Detect which cell encompasses the target text, then output its [x, y] center coordinate. 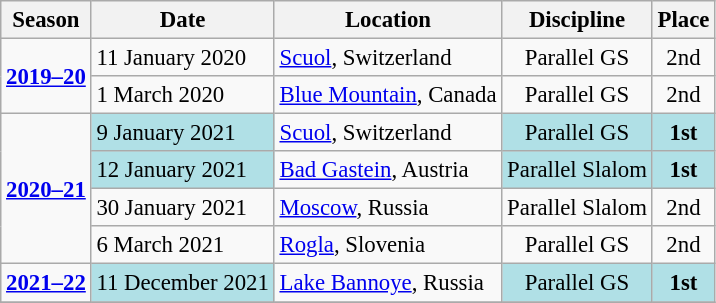
30 January 2021 [182, 208]
Season [46, 20]
11 January 2020 [182, 58]
Place [683, 20]
2020–21 [46, 189]
6 March 2021 [182, 245]
Rogla, Slovenia [388, 245]
Blue Mountain, Canada [388, 95]
2021–22 [46, 283]
2019–20 [46, 76]
1 March 2020 [182, 95]
12 January 2021 [182, 170]
Discipline [577, 20]
Date [182, 20]
11 December 2021 [182, 283]
Lake Bannoye, Russia [388, 283]
Location [388, 20]
9 January 2021 [182, 133]
Bad Gastein, Austria [388, 170]
Moscow, Russia [388, 208]
